Provide the (x, y) coordinate of the cell's center where the given text is located.  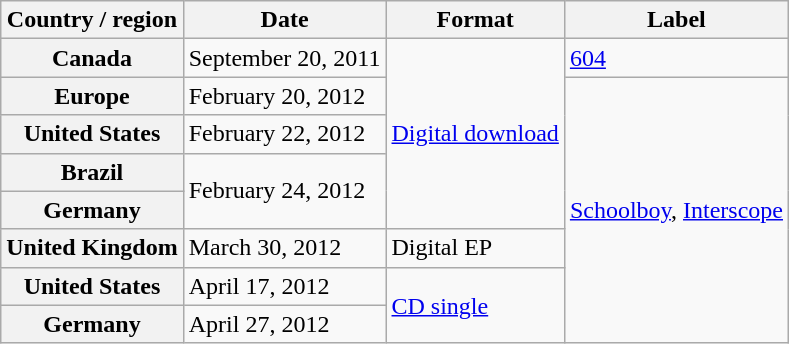
Format (475, 20)
604 (676, 58)
February 24, 2012 (284, 191)
April 27, 2012 (284, 324)
Brazil (92, 172)
February 20, 2012 (284, 96)
April 17, 2012 (284, 286)
United Kingdom (92, 248)
Schoolboy, Interscope (676, 210)
Europe (92, 96)
February 22, 2012 (284, 134)
Digital EP (475, 248)
Date (284, 20)
Digital download (475, 134)
Canada (92, 58)
September 20, 2011 (284, 58)
Country / region (92, 20)
CD single (475, 305)
March 30, 2012 (284, 248)
Label (676, 20)
